Pinpoint the cell where the given text exists, returning its [X, Y] midpoint coordinate. 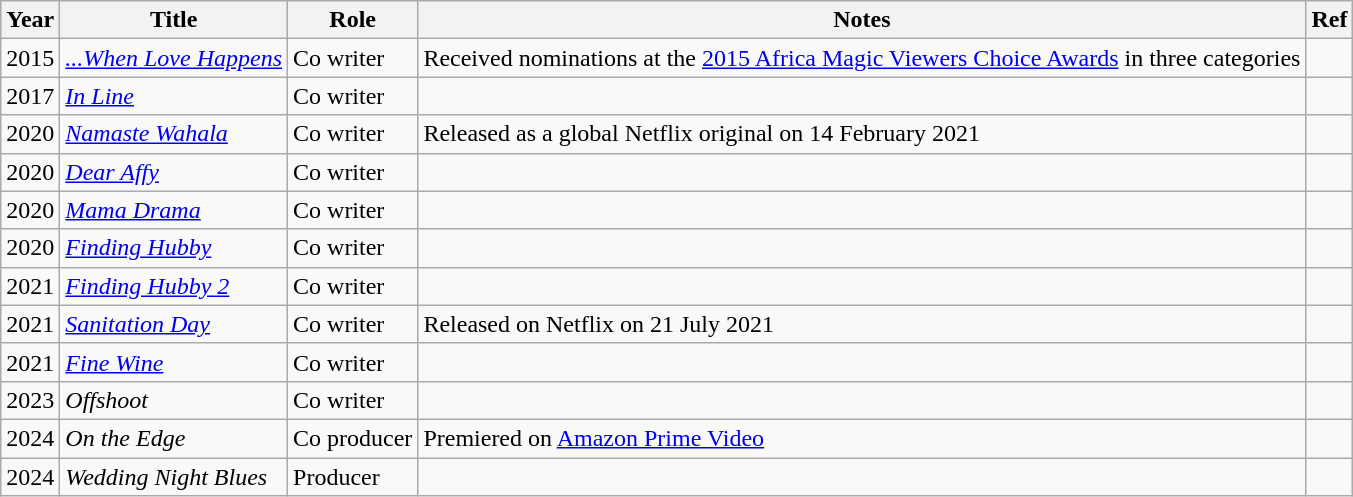
Finding Hubby [174, 248]
Notes [862, 20]
Premiered on Amazon Prime Video [862, 438]
Year [30, 20]
On the Edge [174, 438]
Released as a global Netflix original on 14 February 2021 [862, 134]
Role [353, 20]
Fine Wine [174, 362]
In Line [174, 96]
Co producer [353, 438]
Wedding Night Blues [174, 477]
Title [174, 20]
2023 [30, 400]
Mama Drama [174, 210]
2015 [30, 58]
...When Love Happens [174, 58]
Released on Netflix on 21 July 2021 [862, 324]
Offshoot [174, 400]
Finding Hubby 2 [174, 286]
Producer [353, 477]
Ref [1330, 20]
Dear Affy [174, 172]
2017 [30, 96]
Namaste Wahala [174, 134]
Sanitation Day [174, 324]
Received nominations at the 2015 Africa Magic Viewers Choice Awards in three categories [862, 58]
